Detect which cell encompasses the target text, then output its [x, y] center coordinate. 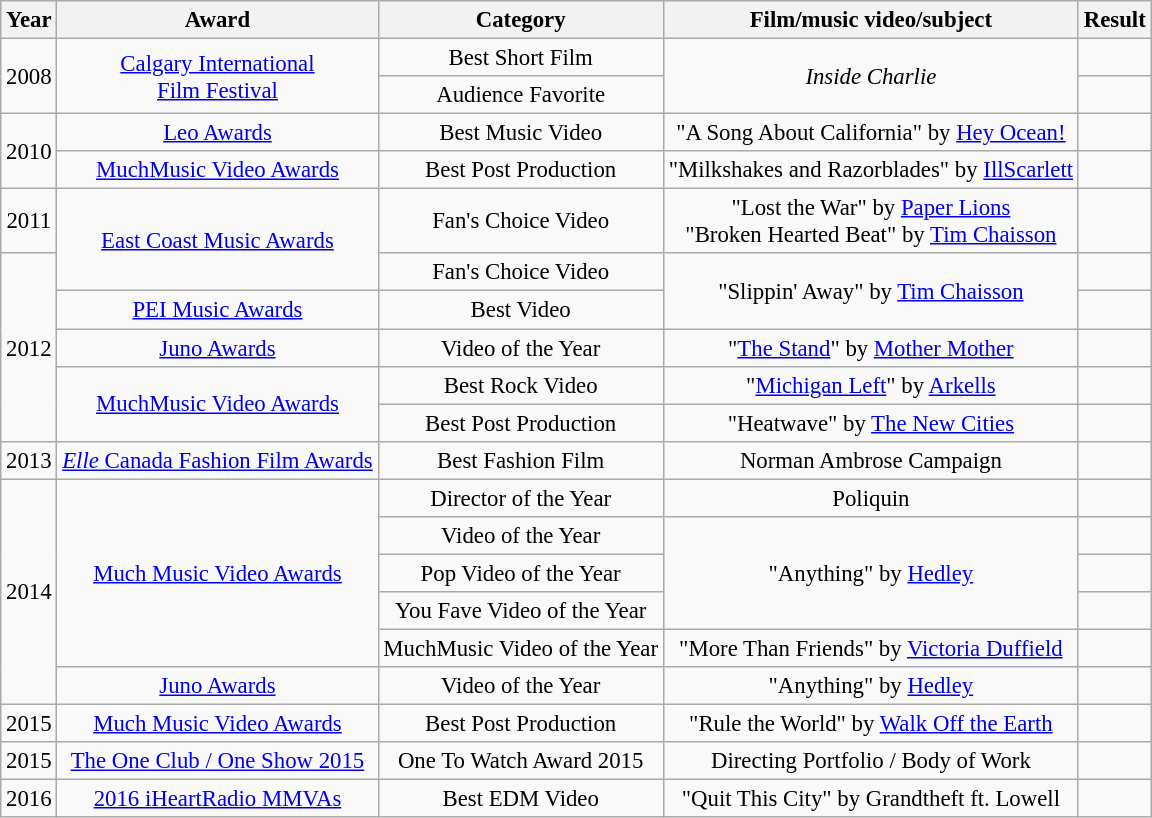
Award [218, 20]
Best Video [520, 310]
2012 [29, 348]
PEI Music Awards [218, 310]
Best EDM Video [520, 799]
Directing Portfolio / Body of Work [870, 761]
2013 [29, 460]
Best Music Video [520, 133]
Pop Video of the Year [520, 573]
You Fave Video of the Year [520, 611]
Norman Ambrose Campaign [870, 460]
2008 [29, 76]
Director of the Year [520, 498]
2016 [29, 799]
"More Than Friends" by Victoria Duffield [870, 648]
Result [1114, 20]
Audience Favorite [520, 95]
Best Fashion Film [520, 460]
"Lost the War" by Paper Lions"Broken Hearted Beat" by Tim Chaisson [870, 222]
2010 [29, 152]
"Milkshakes and Razorblades" by IllScarlett [870, 170]
Best Short Film [520, 58]
2016 iHeartRadio MMVAs [218, 799]
Best Rock Video [520, 385]
2011 [29, 222]
MuchMusic Video of the Year [520, 648]
"A Song About California" by Hey Ocean! [870, 133]
2014 [29, 592]
"Michigan Left" by Arkells [870, 385]
Calgary InternationalFilm Festival [218, 76]
"Slippin' Away" by Tim Chaisson [870, 292]
Film/music video/subject [870, 20]
Elle Canada Fashion Film Awards [218, 460]
"Heatwave" by The New Cities [870, 423]
"Rule the World" by Walk Off the Earth [870, 724]
Year [29, 20]
Category [520, 20]
East Coast Music Awards [218, 240]
Leo Awards [218, 133]
"Quit This City" by Grandtheft ft. Lowell [870, 799]
"The Stand" by Mother Mother [870, 348]
Inside Charlie [870, 76]
The One Club / One Show 2015 [218, 761]
Poliquin [870, 498]
One To Watch Award 2015 [520, 761]
